Output the (x, y) coordinate of the center of the cell containing the given text.  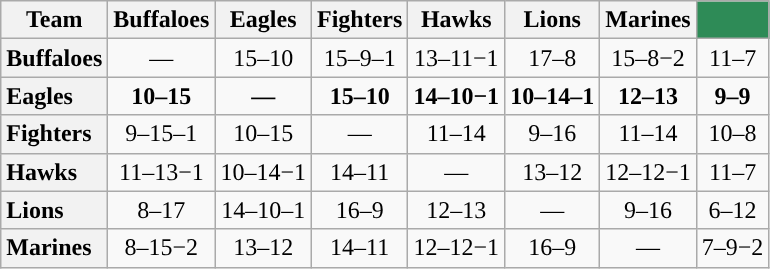
13–11−1 (456, 58)
11–13−1 (162, 172)
9–9 (732, 96)
14–10−1 (456, 96)
10–14–1 (552, 96)
10–8 (732, 134)
Team (54, 20)
15–9–1 (359, 58)
9–15–1 (162, 134)
7–9−2 (732, 248)
10–14−1 (264, 172)
6–12 (732, 210)
8–17 (162, 210)
14–10–1 (264, 210)
17–8 (552, 58)
8–15−2 (162, 248)
15–8−2 (648, 58)
